Provide the (x, y) coordinate of the cell's center where the given text is located.  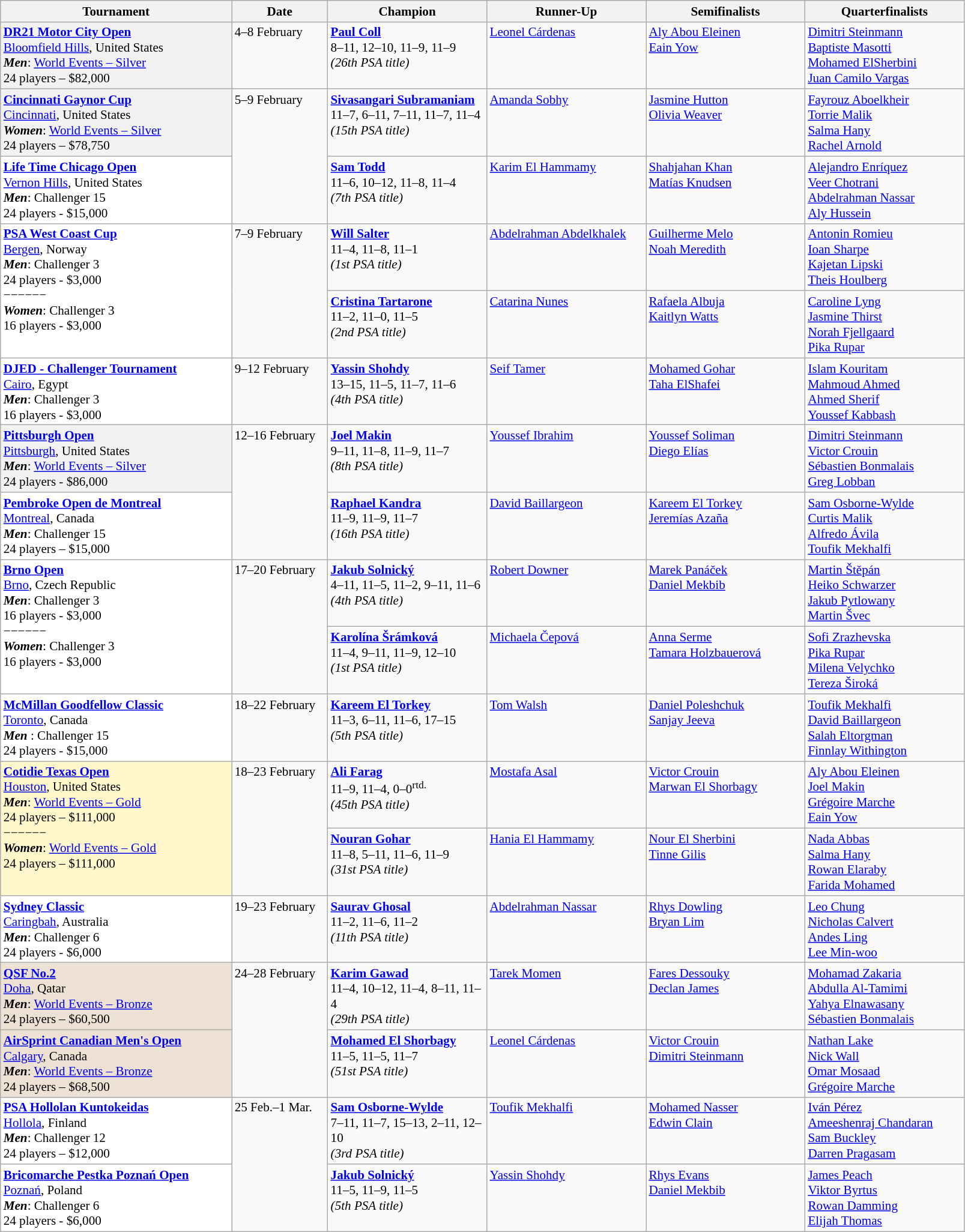
25 Feb.–1 Mar. (280, 1164)
7–9 February (280, 291)
19–23 February (280, 929)
Iván Pérez Ameeshenraj Chandaran Sam Buckley Darren Pragasam (884, 1131)
Sam Osborne-Wylde7–11, 11–7, 15–13, 2–11, 12–10(3rd PSA title) (407, 1131)
18–23 February (280, 829)
4–8 February (280, 55)
Brno Open Brno, Czech RepublicMen: Challenger 316 players - $3,000−−−−−−Women: Challenger 316 players - $3,000 (116, 627)
Abdelrahman Nassar (567, 929)
Youssef Ibrahim (567, 459)
Seif Tamer (567, 391)
18–22 February (280, 728)
Cincinnati Gaynor Cup Cincinnati, United StatesWomen: World Events – Silver24 players – $78,750 (116, 122)
Mohamed El Shorbagy11–5, 11–5, 11–7(51st PSA title) (407, 1063)
QSF No.2 Doha, QatarMen: World Events – Bronze24 players – $60,500 (116, 996)
Victor Crouin Marwan El Shorbagy (725, 795)
Ali Farag11–9, 11–4, 0–0rtd.(45th PSA title) (407, 795)
Dimitri Steinmann Baptiste Masotti Mohamed ElSherbini Juan Camilo Vargas (884, 55)
5–9 February (280, 156)
Mostafa Asal (567, 795)
Aly Abou Eleinen Joel Makin Grégoire Marche Eain Yow (884, 795)
Yassin Shohdy (567, 1198)
Champion (407, 11)
DJED - Challenger Tournament Cairo, EgyptMen: Challenger 316 players - $3,000 (116, 391)
David Baillargeon (567, 526)
Rhys Evans Daniel Mekbib (725, 1198)
Sam Todd11–6, 10–12, 11–8, 11–4(7th PSA title) (407, 190)
Guilherme Melo Noah Meredith (725, 257)
Sofi Zrazhevska Pika Rupar Milena Velychko Tereza Široká (884, 660)
Karolína Šrámková11–4, 9–11, 11–9, 12–10(1st PSA title) (407, 660)
Youssef Soliman Diego Elías (725, 459)
Amanda Sobhy (567, 122)
Toufik Mekhalfi (567, 1131)
9–12 February (280, 391)
Saurav Ghosal11–2, 11–6, 11–2(11th PSA title) (407, 929)
PSA Hollolan Kuntokeidas Hollola, FinlandMen: Challenger 1224 players – $12,000 (116, 1131)
24–28 February (280, 1030)
Life Time Chicago Open Vernon Hills, United StatesMen: Challenger 1524 players - $15,000 (116, 190)
Quarterfinalists (884, 11)
Leo Chung Nicholas Calvert Andes Ling Lee Min-woo (884, 929)
Tom Walsh (567, 728)
Joel Makin9–11, 11–8, 11–9, 11–7(8th PSA title) (407, 459)
Sam Osborne-Wylde Curtis Malik Alfredo Ávila Toufik Mekhalfi (884, 526)
Will Salter11–4, 11–8, 11–1(1st PSA title) (407, 257)
Pittsburgh Open Pittsburgh, United StatesMen: World Events – Silver24 players - $86,000 (116, 459)
Jakub Solnický11–5, 11–9, 11–5(5th PSA title) (407, 1198)
Yassin Shohdy13–15, 11–5, 11–7, 11–6(4th PSA title) (407, 391)
Daniel Poleshchuk Sanjay Jeeva (725, 728)
AirSprint Canadian Men's Open Calgary, CanadaMen: World Events – Bronze24 players – $68,500 (116, 1063)
DR21 Motor City Open Bloomfield Hills, United StatesMen: World Events – Silver24 players – $82,000 (116, 55)
Raphael Kandra11–9, 11–9, 11–7(16th PSA title) (407, 526)
Victor Crouin Dimitri Steinmann (725, 1063)
Alejandro Enríquez Veer Chotrani Abdelrahman Nassar Aly Hussein (884, 190)
Mohamed Gohar Taha ElShafei (725, 391)
Jasmine Hutton Olivia Weaver (725, 122)
Sydney Classic Caringbah, AustraliaMen: Challenger 624 players - $6,000 (116, 929)
Nouran Gohar11–8, 5–11, 11–6, 11–9(31st PSA title) (407, 862)
Michaela Čepová (567, 660)
Nathan Lake Nick Wall Omar Mosaad Grégoire Marche (884, 1063)
Karim Gawad11–4, 10–12, 11–4, 8–11, 11–4(29th PSA title) (407, 996)
Tournament (116, 11)
Date (280, 11)
Runner-Up (567, 11)
Caroline Lyng Jasmine Thirst Norah Fjellgaard Pika Rupar (884, 324)
Martin Štěpán Heiko Schwarzer Jakub Pytlowany Martin Švec (884, 593)
Antonin Romieu Ioan Sharpe Kajetan Lipski Theis Houlberg (884, 257)
Dimitri Steinmann Victor Crouin Sébastien Bonmalais Greg Lobban (884, 459)
12–16 February (280, 492)
Kareem El Torkey11–3, 6–11, 11–6, 17–15(5th PSA title) (407, 728)
Marek Panáček Daniel Mekbib (725, 593)
PSA West Coast Cup Bergen, NorwayMen: Challenger 324 players - $3,000−−−−−−Women: Challenger 316 players - $3,000 (116, 291)
Shahjahan Khan Matías Knudsen (725, 190)
Tarek Momen (567, 996)
Mohamad Zakaria Abdulla Al-Tamimi Yahya Elnawasany Sébastien Bonmalais (884, 996)
Islam Kouritam Mahmoud Ahmed Ahmed Sherif Youssef Kabbash (884, 391)
Aly Abou Eleinen Eain Yow (725, 55)
Abdelrahman Abdelkhalek (567, 257)
Cotidie Texas Open Houston, United StatesMen: World Events – Gold24 players – $111,000−−−−−−Women: World Events – Gold24 players – $111,000 (116, 829)
Karim El Hammamy (567, 190)
Cristina Tartarone11–2, 11–0, 11–5(2nd PSA title) (407, 324)
Sivasangari Subramaniam11–7, 6–11, 7–11, 11–7, 11–4(15th PSA title) (407, 122)
Robert Downer (567, 593)
Semifinalists (725, 11)
Rafaela Albuja Kaitlyn Watts (725, 324)
Pembroke Open de Montreal Montreal, CanadaMen: Challenger 1524 players – $15,000 (116, 526)
Fares Dessouky Declan James (725, 996)
Anna Serme Tamara Holzbauerová (725, 660)
Toufik Mekhalfi David Baillargeon Salah Eltorgman Finnlay Withington (884, 728)
Catarina Nunes (567, 324)
Fayrouz Aboelkheir Torrie Malik Salma Hany Rachel Arnold (884, 122)
James Peach Viktor Byrtus Rowan Damming Elijah Thomas (884, 1198)
Mohamed Nasser Edwin Clain (725, 1131)
17–20 February (280, 627)
Nada Abbas Salma Hany Rowan Elaraby Farida Mohamed (884, 862)
Rhys Dowling Bryan Lim (725, 929)
Bricomarche Pestka Poznań Open Poznań, PolandMen: Challenger 624 players - $6,000 (116, 1198)
Paul Coll8–11, 12–10, 11–9, 11–9(26th PSA title) (407, 55)
Hania El Hammamy (567, 862)
Nour El Sherbini Tinne Gilis (725, 862)
Kareem El Torkey Jeremías Azaña (725, 526)
Jakub Solnický4–11, 11–5, 11–2, 9–11, 11–6(4th PSA title) (407, 593)
McMillan Goodfellow Classic Toronto, Canada Men : Challenger 1524 players - $15,000 (116, 728)
